Search for the cell housing the specified text and yield its (x, y) center coordinate. 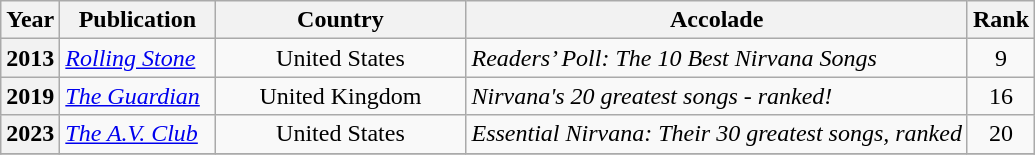
Rank (1000, 20)
The A.V. Club (138, 134)
Nirvana's 20 greatest songs - ranked! (716, 96)
Publication (138, 20)
20 (1000, 134)
Year (30, 20)
9 (1000, 58)
Essential Nirvana: Their 30 greatest songs, ranked (716, 134)
The Guardian (138, 96)
2013 (30, 58)
2023 (30, 134)
United Kingdom (340, 96)
16 (1000, 96)
Readers’ Poll: The 10 Best Nirvana Songs (716, 58)
Country (340, 20)
2019 (30, 96)
Accolade (716, 20)
Rolling Stone (138, 58)
